From the cell containing the given text, extract its center point as (x, y) coordinate. 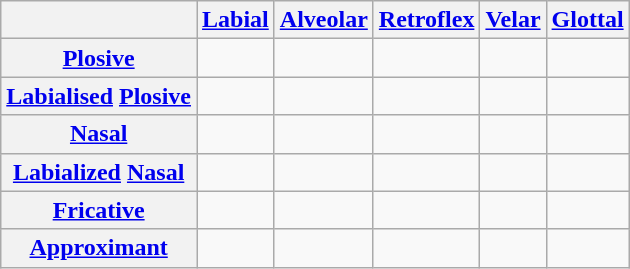
Plosive (99, 58)
Labialised Plosive (99, 96)
Velar (513, 20)
Alveolar (324, 20)
Nasal (99, 134)
Fricative (99, 210)
Glottal (588, 20)
Approximant (99, 248)
Labialized Nasal (99, 172)
Labial (236, 20)
Retroflex (426, 20)
